Identify which cell holds the provided text, then report its [x, y] central coordinate. 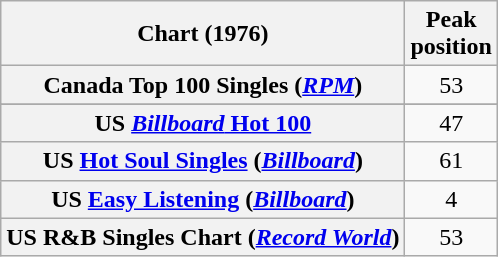
US Hot Soul Singles (Billboard) [203, 161]
US Billboard Hot 100 [203, 123]
Chart (1976) [203, 34]
47 [451, 123]
Canada Top 100 Singles (RPM) [203, 85]
Peakposition [451, 34]
61 [451, 161]
4 [451, 199]
US Easy Listening (Billboard) [203, 199]
US R&B Singles Chart (Record World) [203, 237]
